Find where the given text appears and provide that cell's center as [X, Y] coordinate. 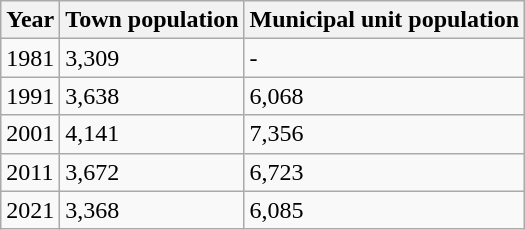
7,356 [384, 134]
Year [30, 20]
Town population [152, 20]
6,723 [384, 172]
2011 [30, 172]
- [384, 58]
3,672 [152, 172]
3,638 [152, 96]
2021 [30, 210]
6,085 [384, 210]
2001 [30, 134]
6,068 [384, 96]
1991 [30, 96]
3,368 [152, 210]
3,309 [152, 58]
1981 [30, 58]
Municipal unit population [384, 20]
4,141 [152, 134]
